Return the [X, Y] coordinate for the center point of the cell that contains the specified text.  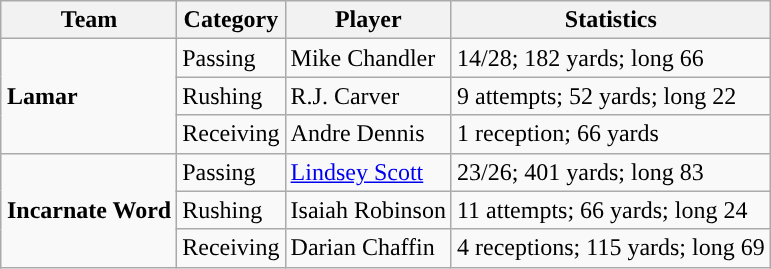
Lindsey Scott [368, 172]
Mike Chandler [368, 58]
11 attempts; 66 yards; long 24 [610, 210]
Team [88, 20]
1 reception; 66 yards [610, 134]
R.J. Carver [368, 96]
9 attempts; 52 yards; long 22 [610, 96]
23/26; 401 yards; long 83 [610, 172]
Player [368, 20]
Darian Chaffin [368, 248]
Statistics [610, 20]
4 receptions; 115 yards; long 69 [610, 248]
14/28; 182 yards; long 66 [610, 58]
Incarnate Word [88, 210]
Andre Dennis [368, 134]
Isaiah Robinson [368, 210]
Lamar [88, 96]
Category [231, 20]
